Search for the cell housing the specified text and yield its (x, y) center coordinate. 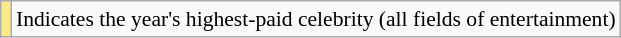
Indicates the year's highest-paid celebrity (all fields of entertainment) (316, 19)
